Return [X, Y] of the center of cell containing provided text 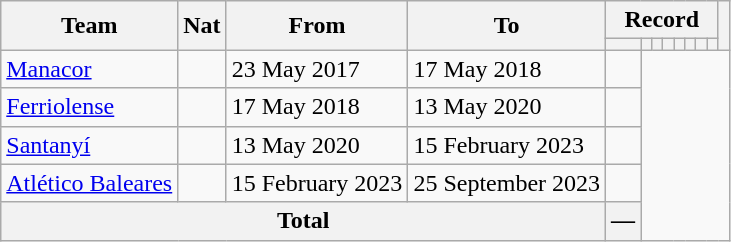
Manacor [90, 69]
23 May 2017 [317, 69]
Team [90, 26]
Santanyí [90, 145]
25 September 2023 [507, 183]
To [507, 26]
Atlético Baleares [90, 183]
Ferriolense [90, 107]
From [317, 26]
— [624, 221]
Total [304, 221]
Record [662, 20]
Nat [202, 26]
